Identify which cell holds the provided text, then report its [X, Y] central coordinate. 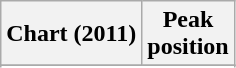
Chart (2011) [72, 34]
Peakposition [188, 34]
